Capture the cell that displays the provided text and extract its [x, y] central coordinate. 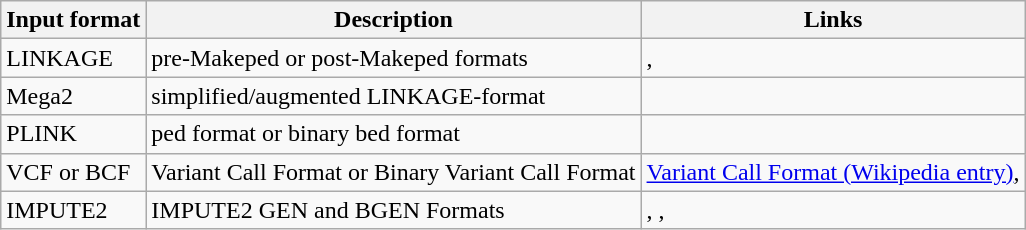
VCF or BCF [74, 172]
IMPUTE2 GEN and BGEN Formats [394, 210]
Description [394, 20]
pre-Makeped or post-Makeped formats [394, 58]
Variant Call Format (Wikipedia entry), [833, 172]
PLINK [74, 134]
, , [833, 210]
IMPUTE2 [74, 210]
Variant Call Format or Binary Variant Call Format [394, 172]
LINKAGE [74, 58]
Input format [74, 20]
simplified/augmented LINKAGE-format [394, 96]
ped format or binary bed format [394, 134]
Mega2 [74, 96]
Links [833, 20]
, [833, 58]
